From the cell containing the given text, extract its center point as (x, y) coordinate. 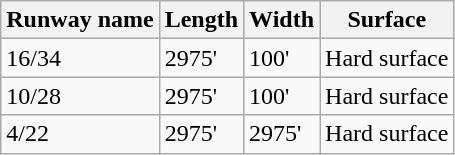
Length (201, 20)
4/22 (80, 134)
Surface (387, 20)
Width (282, 20)
Runway name (80, 20)
16/34 (80, 58)
10/28 (80, 96)
